Capture the cell that displays the provided text and extract its (x, y) central coordinate. 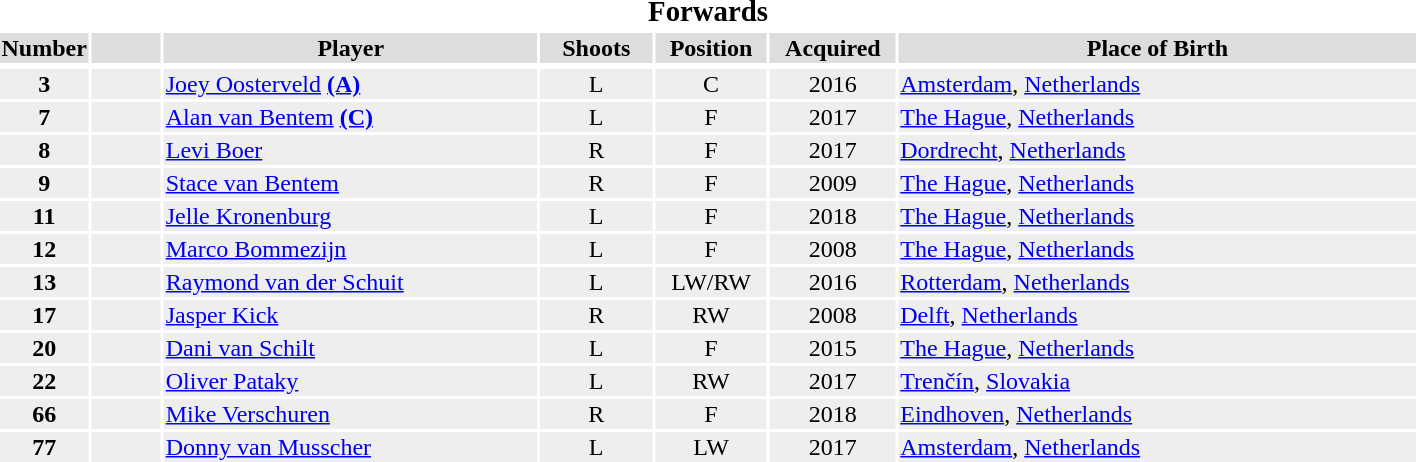
Eindhoven, Netherlands (1158, 414)
13 (44, 282)
LW/RW (711, 282)
Delft, Netherlands (1158, 315)
9 (44, 183)
C (711, 84)
2015 (833, 348)
Donny van Musscher (350, 447)
11 (44, 216)
Trenčín, Slovakia (1158, 381)
7 (44, 117)
Jasper Kick (350, 315)
Rotterdam, Netherlands (1158, 282)
77 (44, 447)
3 (44, 84)
Place of Birth (1158, 48)
Position (711, 48)
Oliver Pataky (350, 381)
Levi Boer (350, 150)
Acquired (833, 48)
Alan van Bentem (C) (350, 117)
Shoots (596, 48)
Marco Bommezijn (350, 249)
Player (350, 48)
66 (44, 414)
12 (44, 249)
Dordrecht, Netherlands (1158, 150)
20 (44, 348)
Jelle Kronenburg (350, 216)
Mike Verschuren (350, 414)
8 (44, 150)
17 (44, 315)
LW (711, 447)
Number (44, 48)
Stace van Bentem (350, 183)
Dani van Schilt (350, 348)
Joey Oosterveld (A) (350, 84)
22 (44, 381)
Raymond van der Schuit (350, 282)
2009 (833, 183)
